Provide the [X, Y] coordinate of the cell's center where the given text is located.  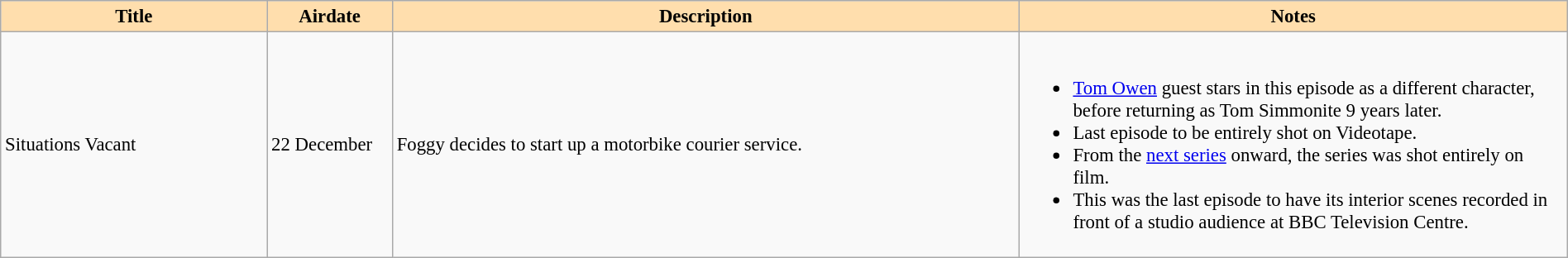
Title [134, 17]
Airdate [330, 17]
Foggy decides to start up a motorbike courier service. [705, 145]
22 December [330, 145]
Notes [1293, 17]
Description [705, 17]
Situations Vacant [134, 145]
